Output the (x, y) coordinate of the center of the cell containing the given text.  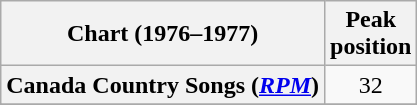
Peak position (371, 34)
32 (371, 85)
Canada Country Songs (RPM) (163, 85)
Chart (1976–1977) (163, 34)
